For the text-containing cell, return its midpoint in [X, Y] coordinate format. 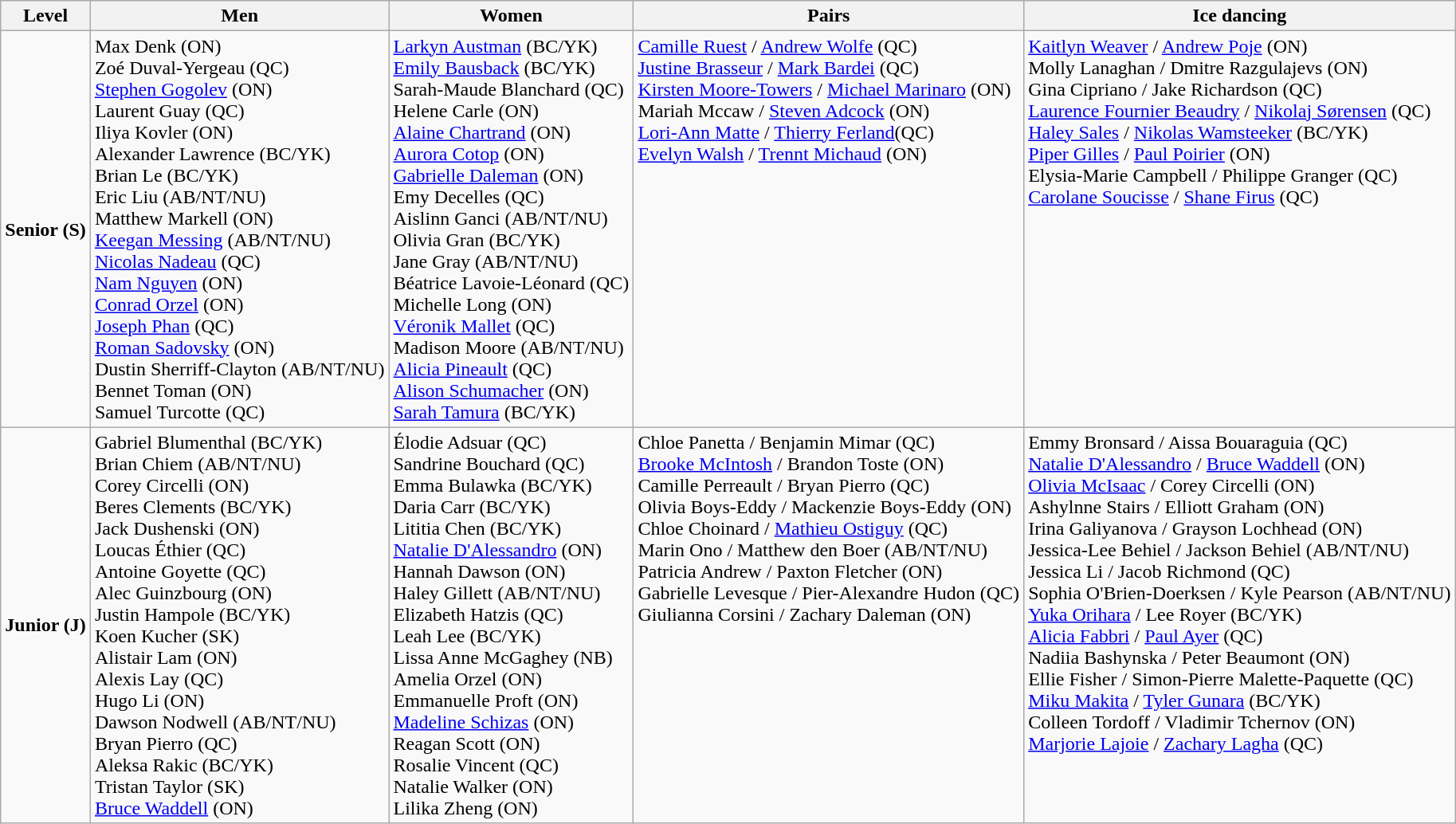
Women [512, 16]
Pairs [829, 16]
Junior (J) [46, 625]
Senior (S) [46, 230]
Level [46, 16]
Men [239, 16]
Ice dancing [1240, 16]
